Output the [X, Y] coordinate of the center of the cell containing the given text.  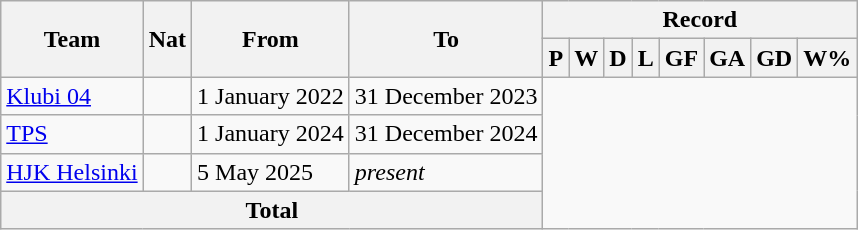
Team [72, 39]
From [271, 39]
5 May 2025 [271, 172]
P [556, 58]
31 December 2023 [446, 96]
present [446, 172]
Total [272, 210]
Record [700, 20]
D [618, 58]
W% [828, 58]
Nat [167, 39]
1 January 2022 [271, 96]
31 December 2024 [446, 134]
HJK Helsinki [72, 172]
TPS [72, 134]
GD [774, 58]
GF [681, 58]
Klubi 04 [72, 96]
L [646, 58]
1 January 2024 [271, 134]
W [586, 58]
GA [728, 58]
To [446, 39]
